Pinpoint the cell where the given text exists, returning its [x, y] midpoint coordinate. 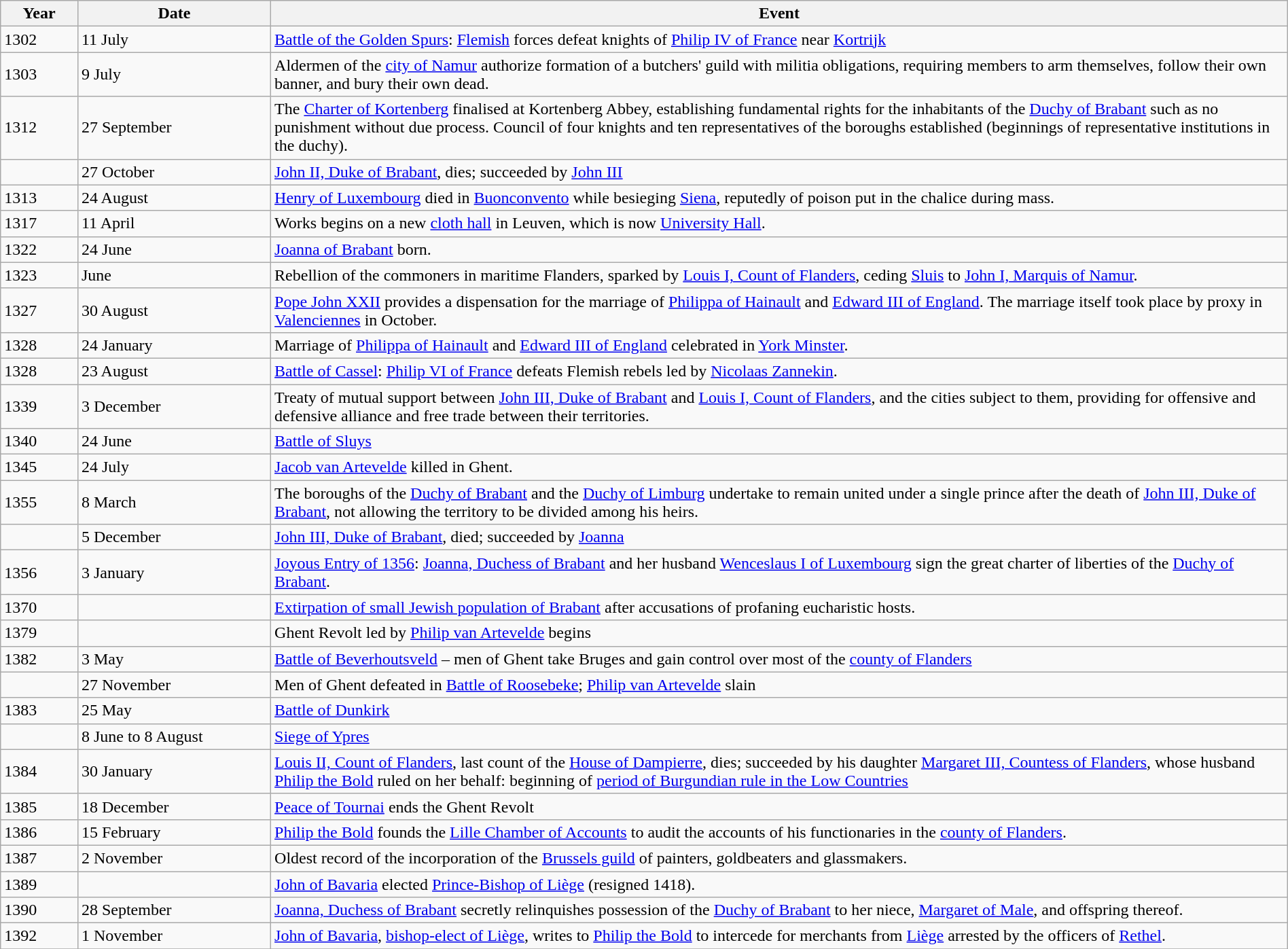
June [174, 275]
18 December [174, 806]
1356 [39, 572]
5 December [174, 537]
23 August [174, 371]
Ghent Revolt led by Philip van Artevelde begins [780, 633]
24 August [174, 198]
30 January [174, 772]
1385 [39, 806]
1313 [39, 198]
2 November [174, 858]
27 October [174, 172]
Siege of Ypres [780, 736]
Year [39, 14]
Joanna of Brabant born. [780, 249]
3 January [174, 572]
Event [780, 14]
Date [174, 14]
28 September [174, 910]
27 November [174, 685]
1 November [174, 936]
1339 [39, 406]
Peace of Tournai ends the Ghent Revolt [780, 806]
Works begins on a new cloth hall in Leuven, which is now University Hall. [780, 223]
27 September [174, 128]
3 December [174, 406]
1387 [39, 858]
Philip the Bold founds the Lille Chamber of Accounts to audit the accounts of his functionaries in the county of Flanders. [780, 832]
1327 [39, 310]
15 February [174, 832]
Battle of the Golden Spurs: Flemish forces defeat knights of Philip IV of France near Kortrijk [780, 39]
1382 [39, 659]
1386 [39, 832]
John of Bavaria, bishop-elect of Liège, writes to Philip the Bold to intercede for merchants from Liège arrested by the officers of Rethel. [780, 936]
11 July [174, 39]
Men of Ghent defeated in Battle of Roosebeke; Philip van Artevelde slain [780, 685]
24 July [174, 467]
Battle of Cassel: Philip VI of France defeats Flemish rebels led by Nicolaas Zannekin. [780, 371]
Oldest record of the incorporation of the Brussels guild of painters, goldbeaters and glassmakers. [780, 858]
1317 [39, 223]
1392 [39, 936]
John II, Duke of Brabant, dies; succeeded by John III [780, 172]
1345 [39, 467]
Extirpation of small Jewish population of Brabant after accusations of profaning eucharistic hosts. [780, 607]
1383 [39, 711]
3 May [174, 659]
1303 [39, 75]
1390 [39, 910]
8 March [174, 503]
John of Bavaria elected Prince-Bishop of Liège (resigned 1418). [780, 884]
8 June to 8 August [174, 736]
1355 [39, 503]
Battle of Sluys [780, 442]
Jacob van Artevelde killed in Ghent. [780, 467]
30 August [174, 310]
1370 [39, 607]
1389 [39, 884]
Joanna, Duchess of Brabant secretly relinquishes possession of the Duchy of Brabant to her niece, Margaret of Male, and offspring thereof. [780, 910]
Battle of Dunkirk [780, 711]
11 April [174, 223]
1340 [39, 442]
Henry of Luxembourg died in Buonconvento while besieging Siena, reputedly of poison put in the chalice during mass. [780, 198]
1302 [39, 39]
1379 [39, 633]
1312 [39, 128]
1323 [39, 275]
Battle of Beverhoutsveld – men of Ghent take Bruges and gain control over most of the county of Flanders [780, 659]
John III, Duke of Brabant, died; succeeded by Joanna [780, 537]
Marriage of Philippa of Hainault and Edward III of England celebrated in York Minster. [780, 345]
9 July [174, 75]
1384 [39, 772]
24 January [174, 345]
Rebellion of the commoners in maritime Flanders, sparked by Louis I, Count of Flanders, ceding Sluis to John I, Marquis of Namur. [780, 275]
25 May [174, 711]
1322 [39, 249]
